Return [X, Y] of the center of cell containing provided text 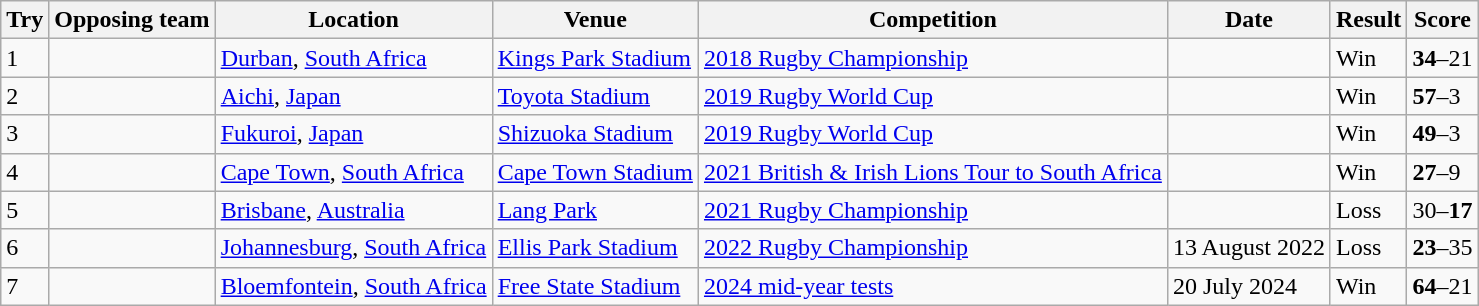
Toyota Stadium [595, 96]
34–21 [1442, 58]
Result [1368, 20]
Date [1248, 20]
27–9 [1442, 172]
Competition [932, 20]
13 August 2022 [1248, 248]
Cape Town, South Africa [354, 172]
Durban, South Africa [354, 58]
49–3 [1442, 134]
1 [25, 58]
Location [354, 20]
Brisbane, Australia [354, 210]
Opposing team [132, 20]
2018 Rugby Championship [932, 58]
Lang Park [595, 210]
2021 British & Irish Lions Tour to South Africa [932, 172]
30–17 [1442, 210]
7 [25, 286]
Ellis Park Stadium [595, 248]
Kings Park Stadium [595, 58]
2024 mid-year tests [932, 286]
Fukuroi, Japan [354, 134]
57–3 [1442, 96]
Bloemfontein, South Africa [354, 286]
64–21 [1442, 286]
Venue [595, 20]
2 [25, 96]
Score [1442, 20]
2021 Rugby Championship [932, 210]
Free State Stadium [595, 286]
4 [25, 172]
Aichi, Japan [354, 96]
23–35 [1442, 248]
5 [25, 210]
Shizuoka Stadium [595, 134]
Cape Town Stadium [595, 172]
20 July 2024 [1248, 286]
Try [25, 20]
Johannesburg, South Africa [354, 248]
6 [25, 248]
3 [25, 134]
2022 Rugby Championship [932, 248]
